Determine the (x, y) coordinate at the center of the cell enclosing the given text.  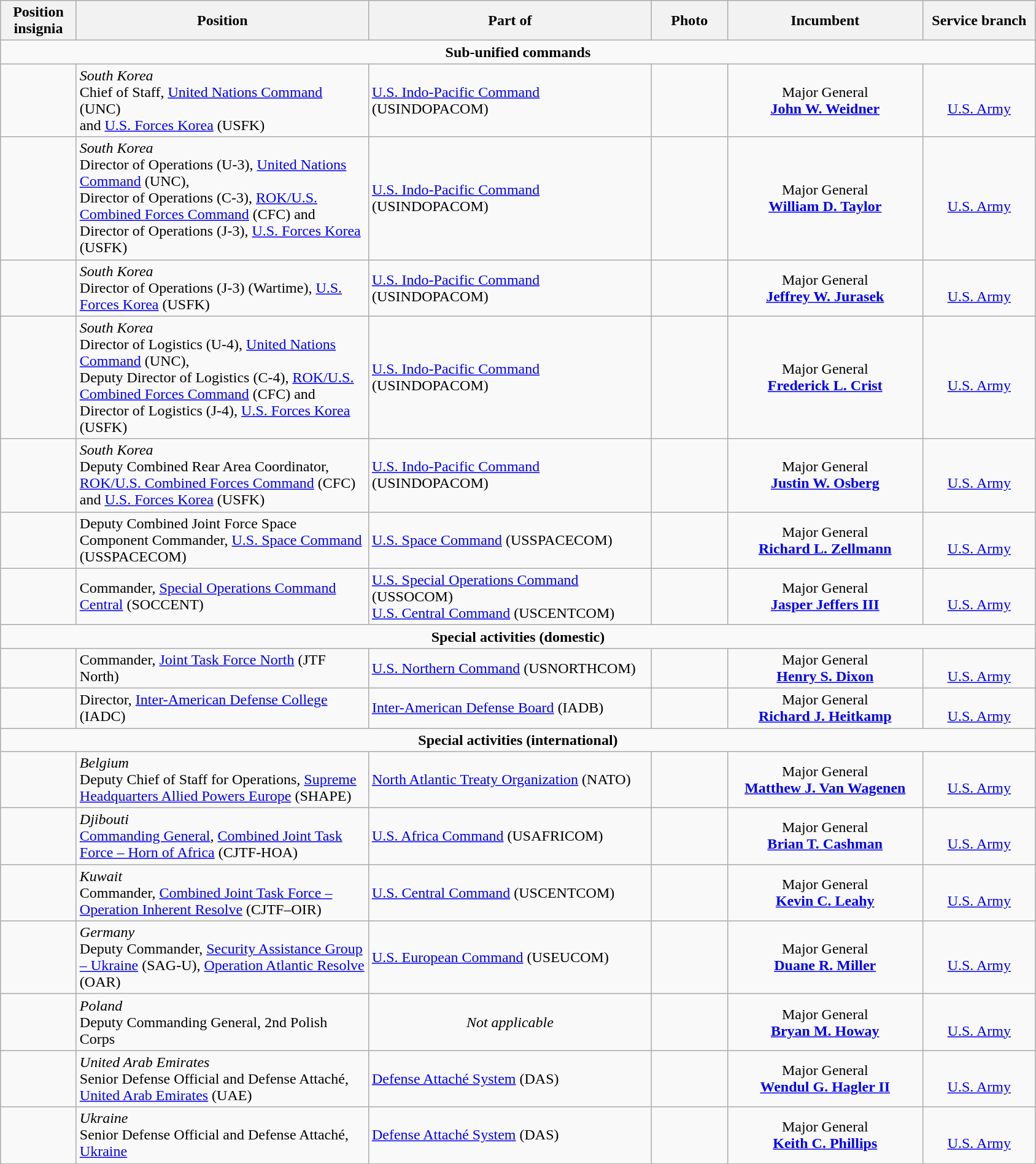
BelgiumDeputy Chief of Staff for Operations, Supreme Headquarters Allied Powers Europe (SHAPE) (222, 780)
Commander, Special Operations Command Central (SOCCENT) (222, 596)
Major GeneralJustin W. Osberg (825, 475)
Photo (689, 21)
Service branch (980, 21)
Major GeneralRichard L. Zellmann (825, 540)
PolandDeputy Commanding General, 2nd Polish Corps (222, 1022)
Commander, Joint Task Force North (JTF North) (222, 668)
South KoreaDeputy Combined Rear Area Coordinator,ROK/U.S. Combined Forces Command (CFC) and U.S. Forces Korea (USFK) (222, 475)
U.S. Africa Command (USAFRICOM) (509, 836)
Major GeneralHenry S. Dixon (825, 668)
Part of (509, 21)
U.S. European Command (USEUCOM) (509, 957)
Major GeneralFrederick L. Crist (825, 377)
Major GeneralBrian T. Cashman (825, 836)
Sub-unified commands (518, 52)
Major GeneralMatthew J. Van Wagenen (825, 780)
Inter-American Defense Board (IADB) (509, 708)
Incumbent (825, 21)
U.S. Northern Command (USNORTHCOM) (509, 668)
Major GeneralWilliam D. Taylor (825, 198)
Major GeneralWendul G. Hagler II (825, 1079)
Special activities (domestic) (518, 636)
U.S. Special Operations Command (USSOCOM) U.S. Central Command (USCENTCOM) (509, 596)
UkraineSenior Defense Official and Defense Attaché, Ukraine (222, 1135)
Position (222, 21)
Major GeneralKevin C. Leahy (825, 893)
Major GeneralBryan M. Howay (825, 1022)
DjiboutiCommanding General, Combined Joint Task Force – Horn of Africa (CJTF-HOA) (222, 836)
Major GeneralJeffrey W. Jurasek (825, 288)
U.S. Space Command (USSPACECOM) (509, 540)
United Arab EmiratesSenior Defense Official and Defense Attaché, United Arab Emirates (UAE) (222, 1079)
Major GeneralKeith C. Phillips (825, 1135)
South KoreaDirector of Operations (J-3) (Wartime), U.S. Forces Korea (USFK) (222, 288)
KuwaitCommander, Combined Joint Task Force – Operation Inherent Resolve (CJTF–OIR) (222, 893)
Major GeneralRichard J. Heitkamp (825, 708)
Major GeneralDuane R. Miller (825, 957)
Position insignia (39, 21)
Not applicable (509, 1022)
North Atlantic Treaty Organization (NATO) (509, 780)
Director, Inter-American Defense College (IADC) (222, 708)
Deputy Combined Joint Force Space Component Commander, U.S. Space Command (USSPACECOM) (222, 540)
Major GeneralJohn W. Weidner (825, 101)
Major GeneralJasper Jeffers III (825, 596)
South KoreaChief of Staff, United Nations Command (UNC)and U.S. Forces Korea (USFK) (222, 101)
U.S. Central Command (USCENTCOM) (509, 893)
GermanyDeputy Commander, Security Assistance Group – Ukraine (SAG-U), Operation Atlantic Resolve (OAR) (222, 957)
Special activities (international) (518, 739)
